Identify which cell holds the provided text, then report its [X, Y] central coordinate. 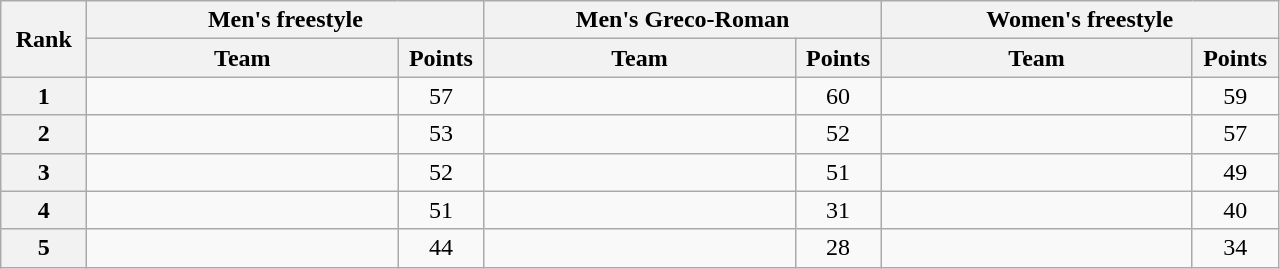
44 [441, 248]
53 [441, 134]
5 [44, 248]
Rank [44, 39]
4 [44, 210]
Men's Greco-Roman [682, 20]
3 [44, 172]
Men's freestyle [286, 20]
60 [838, 96]
1 [44, 96]
31 [838, 210]
40 [1235, 210]
59 [1235, 96]
Women's freestyle [1080, 20]
28 [838, 248]
49 [1235, 172]
2 [44, 134]
34 [1235, 248]
